Detect which cell encompasses the target text, then output its [x, y] center coordinate. 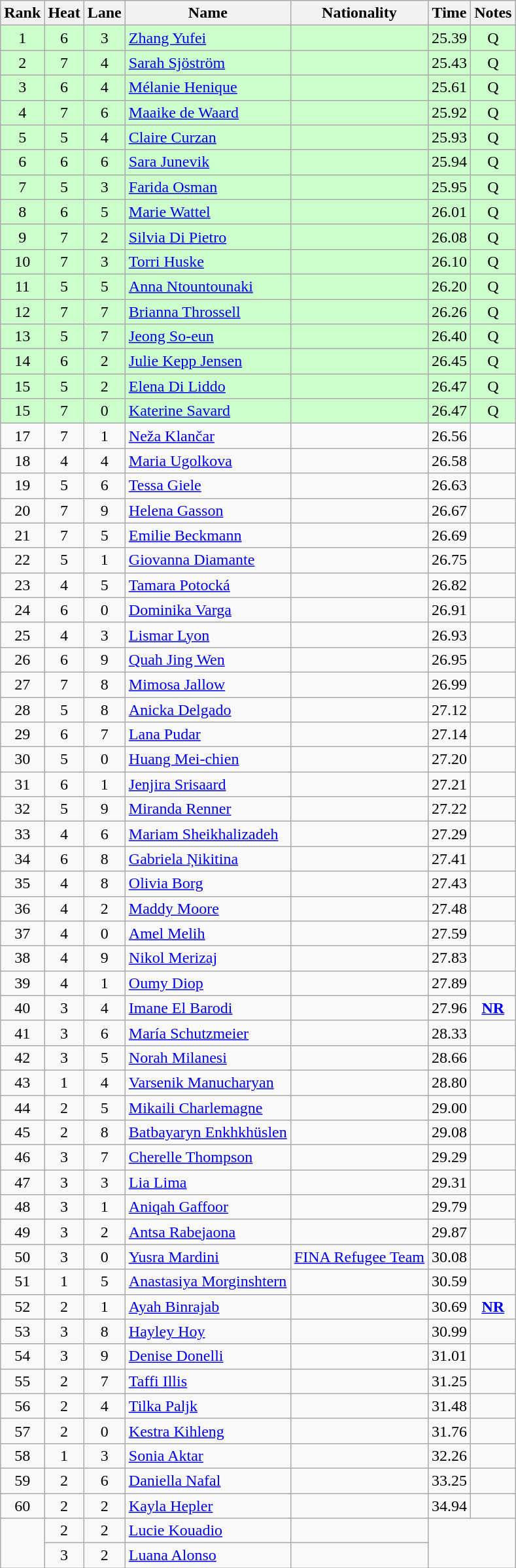
28.66 [450, 1058]
27.29 [450, 834]
24 [22, 610]
27.14 [450, 735]
51 [22, 1282]
Batbayaryn Enkhkhüslen [208, 1133]
Nationality [359, 13]
31.25 [450, 1381]
26.01 [450, 212]
47 [22, 1182]
26.82 [450, 585]
Mikaili Charlemagne [208, 1108]
Olivia Borg [208, 884]
30.59 [450, 1282]
56 [22, 1406]
26.10 [450, 261]
27.96 [450, 1008]
Imane El Barodi [208, 1008]
30 [22, 759]
25.61 [450, 88]
58 [22, 1456]
10 [22, 261]
39 [22, 983]
26.75 [450, 560]
29.00 [450, 1108]
27.83 [450, 958]
27.20 [450, 759]
31 [22, 784]
Norah Milanesi [208, 1058]
30.99 [450, 1331]
Giovanna Diamante [208, 560]
Zhang Yufei [208, 38]
Time [450, 13]
26.69 [450, 535]
31.01 [450, 1356]
Amel Melih [208, 933]
26.93 [450, 635]
Kayla Hepler [208, 1505]
25.43 [450, 63]
Lane [105, 13]
Brianna Throssell [208, 312]
Varsenik Manucharyan [208, 1082]
26.40 [450, 337]
20 [22, 510]
31.76 [450, 1431]
Anicka Delgado [208, 709]
25.92 [450, 112]
34 [22, 859]
Neža Klančar [208, 436]
Quah Jing Wen [208, 659]
22 [22, 560]
34.94 [450, 1505]
Anna Ntountounaki [208, 286]
26.08 [450, 237]
41 [22, 1033]
27.43 [450, 884]
43 [22, 1082]
25.94 [450, 162]
Yusra Mardini [208, 1257]
Marie Wattel [208, 212]
26.58 [450, 461]
57 [22, 1431]
Maria Ugolkova [208, 461]
27.59 [450, 933]
Sonia Aktar [208, 1456]
26.91 [450, 610]
Lucie Kouadio [208, 1531]
Dominika Varga [208, 610]
40 [22, 1008]
31.48 [450, 1406]
21 [22, 535]
Julie Kepp Jensen [208, 361]
Claire Curzan [208, 137]
27.89 [450, 983]
Antsa Rabejaona [208, 1232]
32.26 [450, 1456]
27.48 [450, 909]
45 [22, 1133]
59 [22, 1480]
Maaike de Waard [208, 112]
27.21 [450, 784]
Rank [22, 13]
Taffi Illis [208, 1381]
Hayley Hoy [208, 1331]
Silvia Di Pietro [208, 237]
26.26 [450, 312]
30.69 [450, 1307]
Anastasiya Morginshtern [208, 1282]
Katerine Savard [208, 411]
13 [22, 337]
María Schutzmeier [208, 1033]
28.33 [450, 1033]
Tessa Giele [208, 486]
48 [22, 1207]
17 [22, 436]
25.39 [450, 38]
26.67 [450, 510]
29.29 [450, 1158]
29 [22, 735]
27.12 [450, 709]
Daniella Nafal [208, 1480]
Jenjira Srisaard [208, 784]
Aniqah Gaffoor [208, 1207]
36 [22, 909]
42 [22, 1058]
26.95 [450, 659]
28 [22, 709]
38 [22, 958]
Sara Junevik [208, 162]
37 [22, 933]
Gabriela Ņikitina [208, 859]
35 [22, 884]
Miranda Renner [208, 809]
53 [22, 1331]
Mimosa Jallow [208, 684]
Name [208, 13]
60 [22, 1505]
26.20 [450, 286]
Elena Di Liddo [208, 386]
Mariam Sheikhalizadeh [208, 834]
28.80 [450, 1082]
Huang Mei-chien [208, 759]
Notes [493, 13]
27 [22, 684]
11 [22, 286]
23 [22, 585]
Mélanie Henique [208, 88]
30.08 [450, 1257]
49 [22, 1232]
Nikol Merizaj [208, 958]
33.25 [450, 1480]
FINA Refugee Team [359, 1257]
Heat [64, 13]
50 [22, 1257]
26.56 [450, 436]
Farida Osman [208, 187]
Denise Donelli [208, 1356]
Lismar Lyon [208, 635]
14 [22, 361]
26 [22, 659]
32 [22, 809]
Lia Lima [208, 1182]
Maddy Moore [208, 909]
44 [22, 1108]
Torri Huske [208, 261]
19 [22, 486]
29.31 [450, 1182]
25 [22, 635]
29.08 [450, 1133]
55 [22, 1381]
Ayah Binrajab [208, 1307]
Luana Alonso [208, 1556]
25.93 [450, 137]
18 [22, 461]
Oumy Diop [208, 983]
29.87 [450, 1232]
25.95 [450, 187]
27.22 [450, 809]
Tilka Paljk [208, 1406]
Emilie Beckmann [208, 535]
Helena Gasson [208, 510]
27.41 [450, 859]
26.63 [450, 486]
29.79 [450, 1207]
26.99 [450, 684]
54 [22, 1356]
12 [22, 312]
Kestra Kihleng [208, 1431]
26.45 [450, 361]
Cherelle Thompson [208, 1158]
46 [22, 1158]
Sarah Sjöström [208, 63]
33 [22, 834]
Jeong So-eun [208, 337]
52 [22, 1307]
Tamara Potocká [208, 585]
Lana Pudar [208, 735]
